Search for the cell housing the specified text and yield its [x, y] center coordinate. 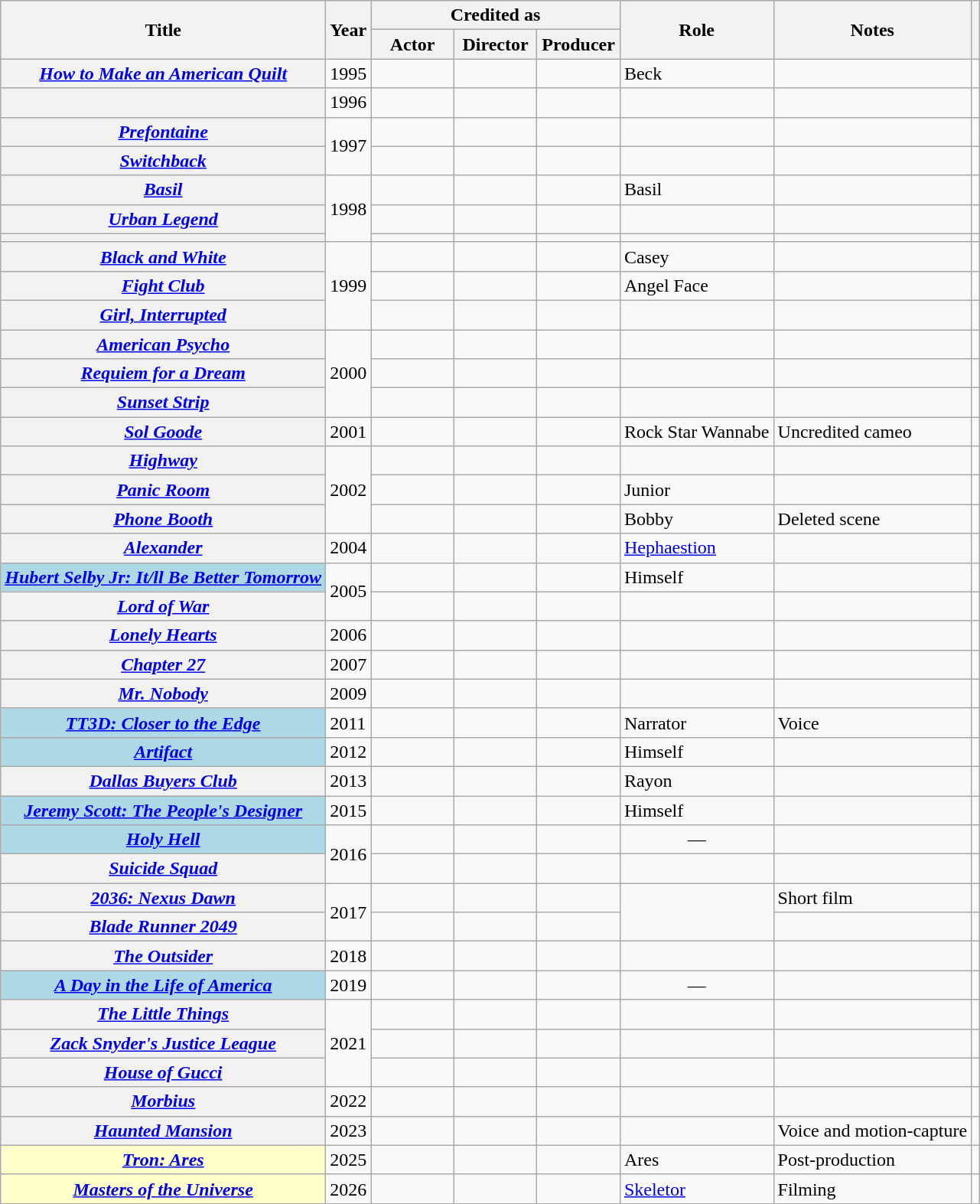
Prefontaine [164, 132]
Credited as [496, 15]
Casey [696, 256]
2026 [349, 1189]
Voice and motion-capture [872, 1131]
Producer [578, 44]
2013 [349, 781]
Lonely Hearts [164, 635]
Fight Club [164, 286]
Filming [872, 1189]
1998 [349, 208]
2016 [349, 854]
2007 [349, 664]
Voice [872, 723]
Uncredited cameo [872, 432]
Deleted scene [872, 519]
Ares [696, 1160]
2000 [349, 373]
Beck [696, 73]
House of Gucci [164, 1072]
Hubert Selby Jr: It/ll Be Better Tomorrow [164, 577]
Suicide Squad [164, 869]
Chapter 27 [164, 664]
1999 [349, 286]
2001 [349, 432]
2004 [349, 548]
Artifact [164, 752]
Holy Hell [164, 840]
Girl, Interrupted [164, 315]
Rayon [696, 781]
Hephaestion [696, 548]
2022 [349, 1101]
Skeletor [696, 1189]
A Day in the Life of America [164, 985]
Director [496, 44]
2002 [349, 490]
2023 [349, 1131]
Mr. Nobody [164, 693]
1997 [349, 146]
Role [696, 30]
Highway [164, 461]
Jeremy Scott: The People's Designer [164, 811]
2019 [349, 985]
Title [164, 30]
Narrator [696, 723]
2012 [349, 752]
Alexander [164, 548]
Requiem for a Dream [164, 374]
2017 [349, 912]
Urban Legend [164, 219]
2009 [349, 693]
Bobby [696, 519]
American Psycho [164, 344]
2015 [349, 811]
Zack Snyder's Justice League [164, 1043]
How to Make an American Quilt [164, 73]
Sol Goode [164, 432]
Tron: Ares [164, 1160]
Sunset Strip [164, 403]
The Little Things [164, 1014]
2021 [349, 1043]
Rock Star Wannabe [696, 432]
Actor [413, 44]
2025 [349, 1160]
2006 [349, 635]
Lord of War [164, 606]
Panic Room [164, 490]
2005 [349, 592]
Black and White [164, 256]
Angel Face [696, 286]
Junior [696, 490]
2011 [349, 723]
1995 [349, 73]
2018 [349, 956]
TT3D: Closer to the Edge [164, 723]
1996 [349, 103]
Masters of the Universe [164, 1189]
Blade Runner 2049 [164, 927]
2036: Nexus Dawn [164, 898]
Post-production [872, 1160]
Dallas Buyers Club [164, 781]
Year [349, 30]
The Outsider [164, 956]
Switchback [164, 161]
Phone Booth [164, 519]
Haunted Mansion [164, 1131]
Notes [872, 30]
Short film [872, 898]
Morbius [164, 1101]
